Scan for the cell matching the given text and deliver its [x, y] coordinate at center. 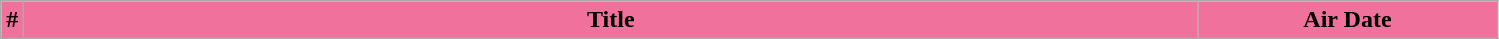
Title [611, 20]
Air Date [1348, 20]
# [12, 20]
